From the cell containing the given text, extract its center point as [x, y] coordinate. 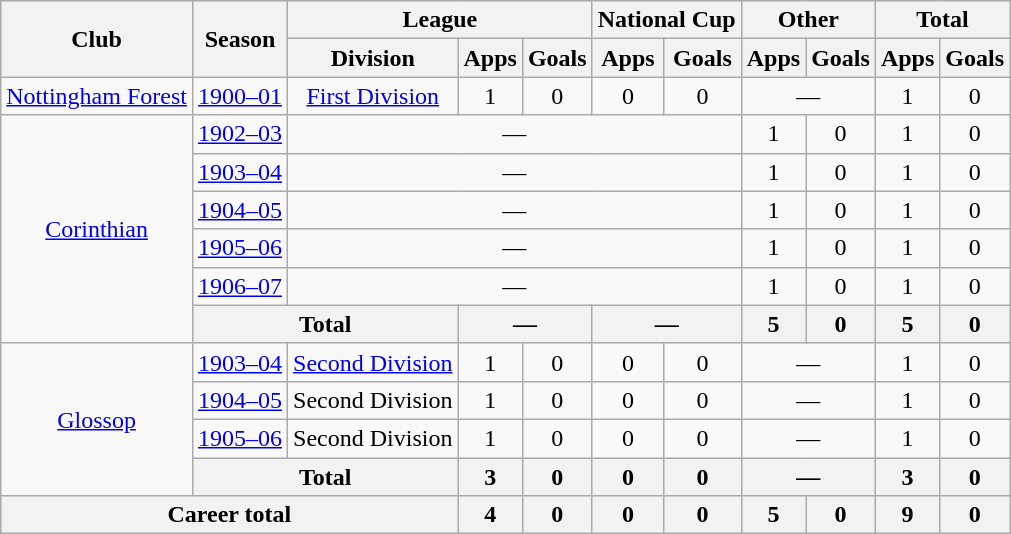
9 [907, 515]
League [440, 20]
Division [373, 58]
Season [240, 39]
National Cup [666, 20]
4 [490, 515]
1906–07 [240, 286]
First Division [373, 96]
Glossop [97, 419]
Nottingham Forest [97, 96]
Other [808, 20]
1900–01 [240, 96]
Career total [230, 515]
Club [97, 39]
1902–03 [240, 134]
Corinthian [97, 229]
